For the text-containing cell, return its midpoint in [x, y] coordinate format. 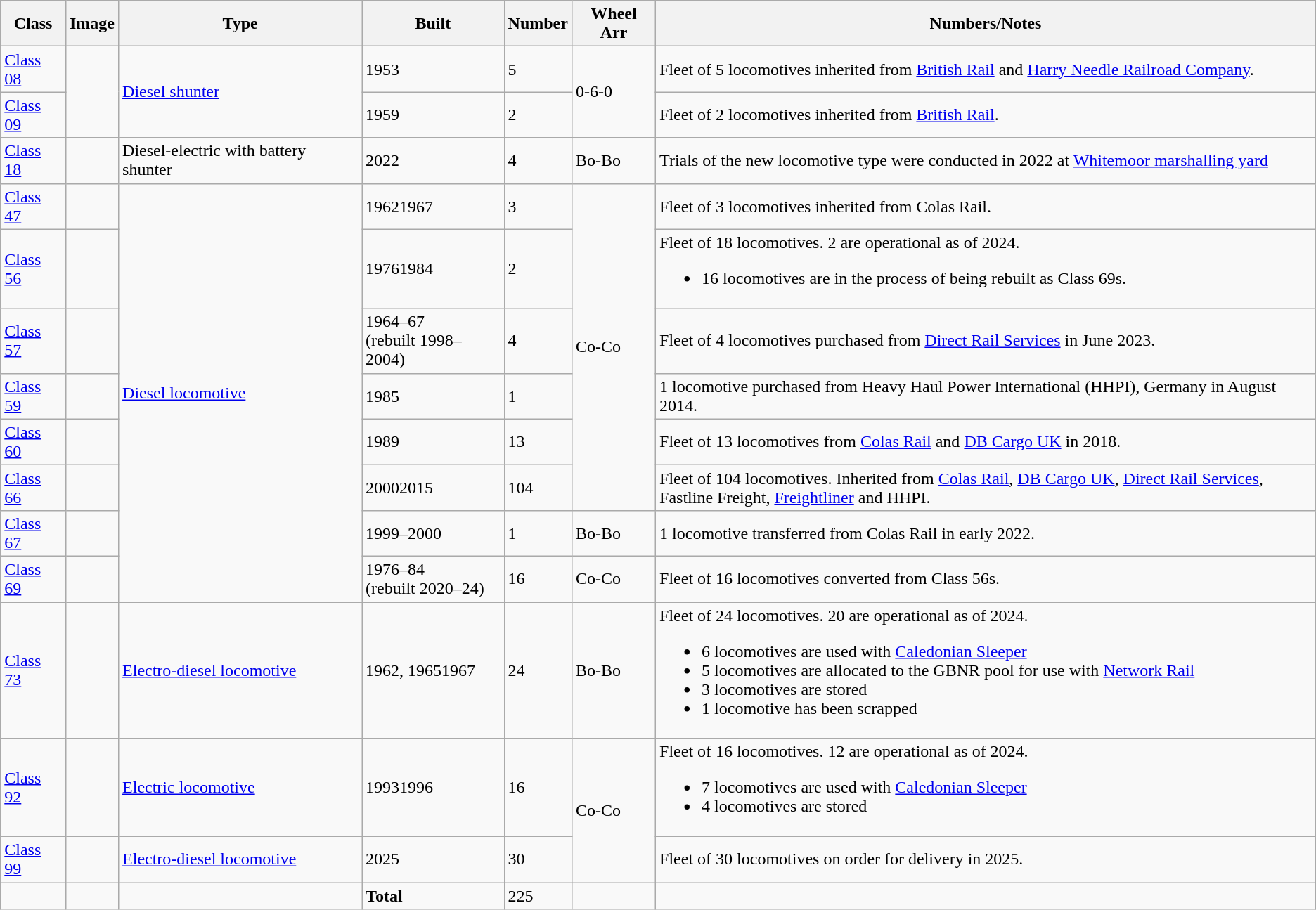
1976–84(rebuilt 2020–24) [433, 579]
Class 99 [34, 860]
13 [538, 441]
Diesel locomotive [240, 393]
1953 [433, 69]
Number [538, 24]
1985 [433, 396]
Class 57 [34, 341]
225 [538, 896]
Class 67 [34, 533]
Fleet of 2 locomotives inherited from British Rail. [986, 115]
1959 [433, 115]
Fleet of 18 locomotives. 2 are operational as of 2024.16 locomotives are in the process of being rebuilt as Class 69s. [986, 268]
Numbers/Notes [986, 24]
19761984 [433, 268]
3 [538, 207]
1 locomotive purchased from Heavy Haul Power International (HHPI), Germany in August 2014. [986, 396]
Class 60 [34, 441]
1 locomotive transferred from Colas Rail in early 2022. [986, 533]
Wheel Arr [613, 24]
Electric locomotive [240, 788]
Fleet of 3 locomotives inherited from Colas Rail. [986, 207]
Diesel shunter [240, 92]
Total [433, 896]
1962, 19651967 [433, 670]
Class 09 [34, 115]
2025 [433, 860]
Class 18 [34, 160]
Fleet of 30 locomotives on order for delivery in 2025. [986, 860]
Class 59 [34, 396]
30 [538, 860]
Trials of the new locomotive type were conducted in 2022 at Whitemoor marshalling yard [986, 160]
Fleet of 4 locomotives purchased from Direct Rail Services in June 2023. [986, 341]
1989 [433, 441]
19931996 [433, 788]
104 [538, 488]
19621967 [433, 207]
1999–2000 [433, 533]
Fleet of 16 locomotives converted from Class 56s. [986, 579]
Class 73 [34, 670]
0-6-0 [613, 92]
Fleet of 13 locomotives from Colas Rail and DB Cargo UK in 2018. [986, 441]
Class 66 [34, 488]
Type [240, 24]
1964–67(rebuilt 1998–2004) [433, 341]
Class 47 [34, 207]
24 [538, 670]
Class [34, 24]
Fleet of 5 locomotives inherited from British Rail and Harry Needle Railroad Company. [986, 69]
Diesel-electric with battery shunter [240, 160]
Image [91, 24]
Class 69 [34, 579]
Class 92 [34, 788]
2022 [433, 160]
Class 56 [34, 268]
Class 08 [34, 69]
Fleet of 104 locomotives. Inherited from Colas Rail, DB Cargo UK, Direct Rail Services,Fastline Freight, Freightliner and HHPI. [986, 488]
Fleet of 16 locomotives. 12 are operational as of 2024.7 locomotives are used with Caledonian Sleeper4 locomotives are stored [986, 788]
20002015 [433, 488]
Built [433, 24]
5 [538, 69]
